Return [x, y] of the center of cell containing provided text 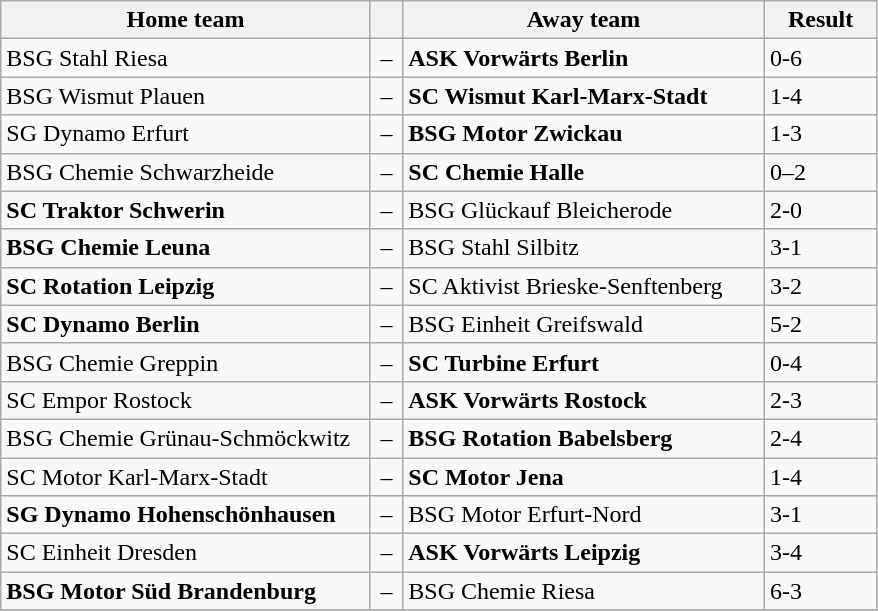
BSG Stahl Riesa [186, 58]
BSG Chemie Leuna [186, 248]
BSG Motor Erfurt-Nord [584, 515]
BSG Einheit Greifswald [584, 324]
2-3 [820, 400]
1-3 [820, 134]
0–2 [820, 172]
BSG Chemie Greppin [186, 362]
5-2 [820, 324]
SC Dynamo Berlin [186, 324]
SC Empor Rostock [186, 400]
2-0 [820, 210]
6-3 [820, 591]
0-6 [820, 58]
SC Motor Jena [584, 477]
Away team [584, 20]
3-2 [820, 286]
SC Aktivist Brieske-Senftenberg [584, 286]
3-4 [820, 553]
ASK Vorwärts Leipzig [584, 553]
SC Motor Karl-Marx-Stadt [186, 477]
SG Dynamo Erfurt [186, 134]
Home team [186, 20]
BSG Wismut Plauen [186, 96]
SC Rotation Leipzig [186, 286]
2-4 [820, 438]
BSG Rotation Babelsberg [584, 438]
ASK Vorwärts Rostock [584, 400]
SC Chemie Halle [584, 172]
0-4 [820, 362]
SC Wismut Karl-Marx-Stadt [584, 96]
BSG Chemie Schwarzheide [186, 172]
BSG Motor Zwickau [584, 134]
BSG Chemie Grünau-Schmöckwitz [186, 438]
BSG Glückauf Bleicherode [584, 210]
Result [820, 20]
BSG Stahl Silbitz [584, 248]
SC Traktor Schwerin [186, 210]
SC Turbine Erfurt [584, 362]
ASK Vorwärts Berlin [584, 58]
BSG Chemie Riesa [584, 591]
SC Einheit Dresden [186, 553]
SG Dynamo Hohenschönhausen [186, 515]
BSG Motor Süd Brandenburg [186, 591]
